Detect which cell encompasses the target text, then output its (X, Y) center coordinate. 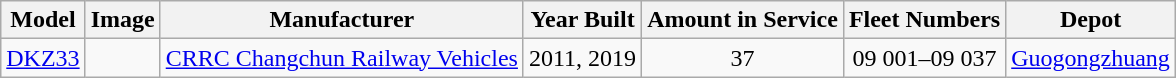
Amount in Service (743, 20)
Image (122, 20)
Year Built (582, 20)
Fleet Numbers (924, 20)
Depot (1091, 20)
09 001–09 037 (924, 58)
37 (743, 58)
Model (43, 20)
Manufacturer (342, 20)
DKZ33 (43, 58)
2011, 2019 (582, 58)
CRRC Changchun Railway Vehicles (342, 58)
Guogongzhuang (1091, 58)
